Return (x, y) of the center of cell containing provided text 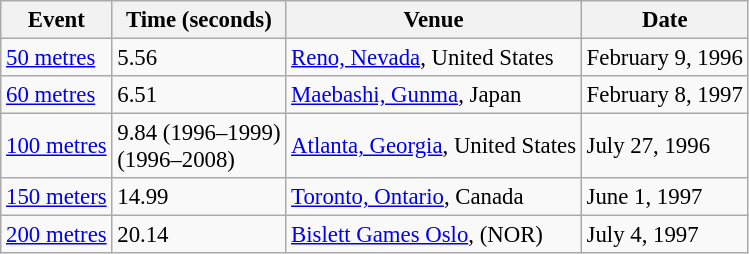
200 metres (56, 235)
Bislett Games Oslo, (NOR) (434, 235)
50 metres (56, 58)
5.56 (199, 58)
20.14 (199, 235)
9.84 (1996–1999) (1996–2008) (199, 146)
June 1, 1997 (664, 197)
14.99 (199, 197)
6.51 (199, 95)
Reno, Nevada, United States (434, 58)
150 meters (56, 197)
Maebashi, Gunma, Japan (434, 95)
60 metres (56, 95)
Event (56, 20)
Time (seconds) (199, 20)
July 27, 1996 (664, 146)
Toronto, Ontario, Canada (434, 197)
Date (664, 20)
February 8, 1997 (664, 95)
100 metres (56, 146)
July 4, 1997 (664, 235)
Venue (434, 20)
February 9, 1996 (664, 58)
Atlanta, Georgia, United States (434, 146)
